Pinpoint the cell where the given text exists, returning its [X, Y] midpoint coordinate. 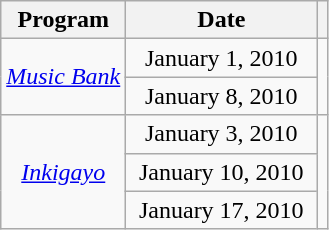
January 10, 2010 [222, 172]
Date [222, 20]
January 1, 2010 [222, 58]
Program [64, 20]
January 17, 2010 [222, 210]
Music Bank [64, 77]
January 3, 2010 [222, 134]
Inkigayo [64, 172]
January 8, 2010 [222, 96]
